From the cell containing the given text, extract its center point as [x, y] coordinate. 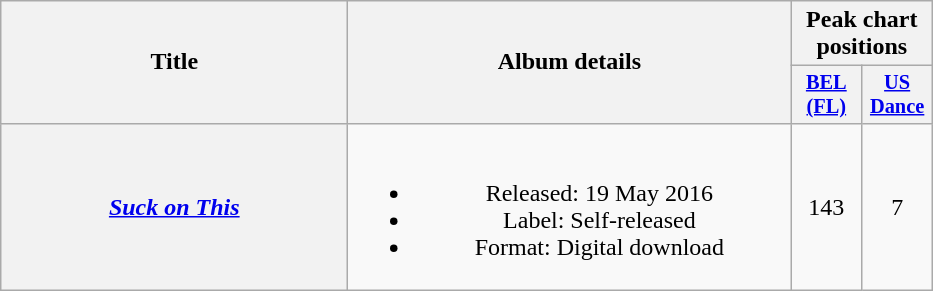
143 [826, 206]
USDance [898, 95]
Title [174, 62]
Suck on This [174, 206]
7 [898, 206]
Peak chart positions [862, 34]
Released: 19 May 2016Label: Self-releasedFormat: Digital download [570, 206]
Album details [570, 62]
BEL(FL) [826, 95]
